Capture the cell that displays the provided text and extract its (X, Y) central coordinate. 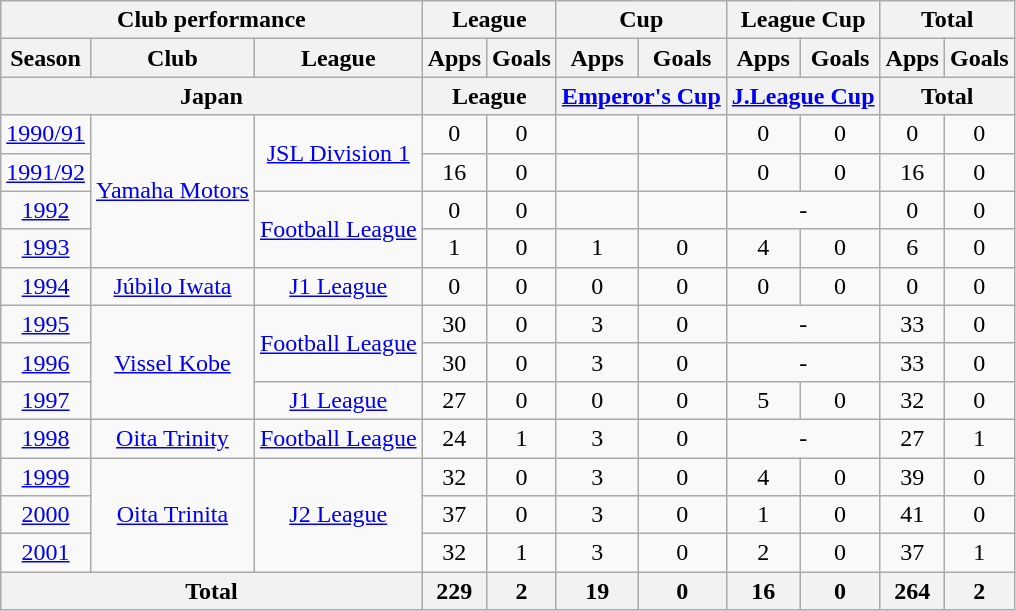
Club performance (212, 20)
19 (597, 591)
264 (912, 591)
Season (46, 58)
6 (912, 248)
1997 (46, 400)
1992 (46, 210)
Oita Trinity (172, 438)
Japan (212, 96)
Vissel Kobe (172, 362)
Júbilo Iwata (172, 286)
24 (454, 438)
2001 (46, 553)
1993 (46, 248)
1998 (46, 438)
League Cup (803, 20)
5 (763, 400)
Club (172, 58)
1999 (46, 477)
1996 (46, 362)
1995 (46, 324)
2000 (46, 515)
1990/91 (46, 134)
JSL Division 1 (338, 153)
Emperor's Cup (641, 96)
39 (912, 477)
Yamaha Motors (172, 191)
1991/92 (46, 172)
229 (454, 591)
Oita Trinita (172, 515)
J2 League (338, 515)
J.League Cup (803, 96)
1994 (46, 286)
Cup (641, 20)
41 (912, 515)
